From the cell containing the given text, extract its center point as (x, y) coordinate. 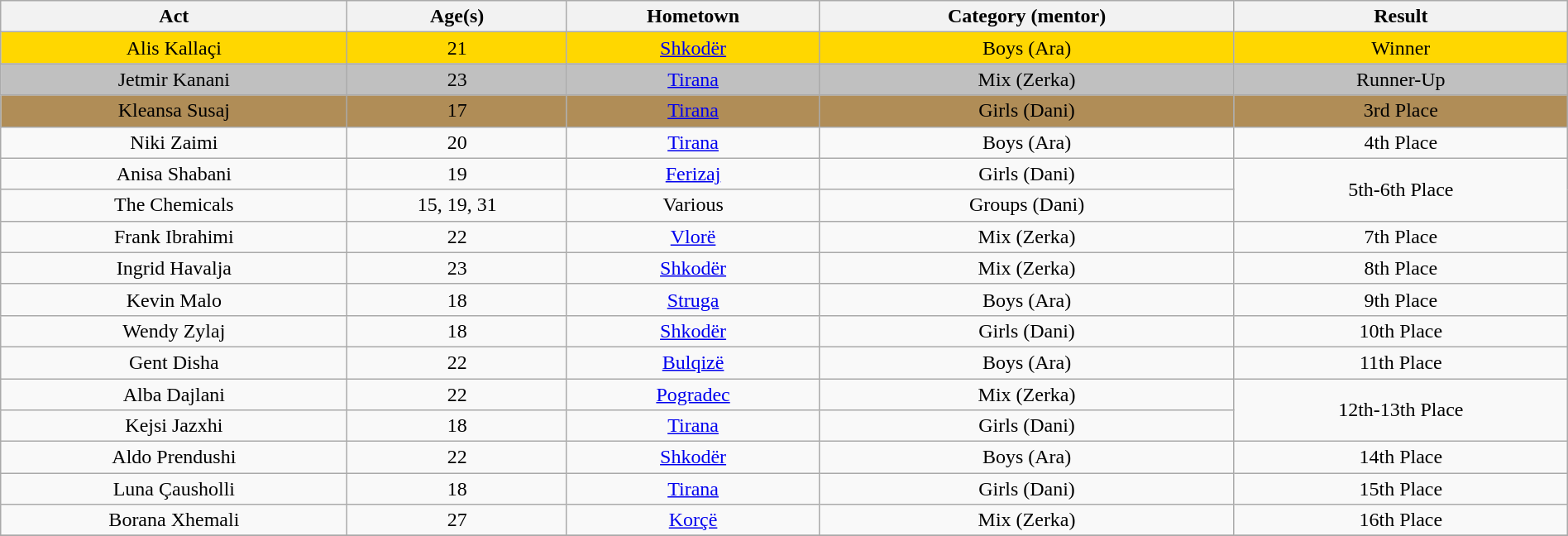
12th-13th Place (1401, 410)
17 (457, 111)
Niki Zaimi (174, 142)
Act (174, 17)
Vlorë (693, 237)
Ferizaj (693, 174)
Alba Dajlani (174, 395)
21 (457, 48)
11th Place (1401, 362)
10th Place (1401, 331)
Kevin Malo (174, 299)
14th Place (1401, 457)
27 (457, 520)
Alis Kallaçi (174, 48)
20 (457, 142)
16th Place (1401, 520)
9th Place (1401, 299)
4th Place (1401, 142)
3rd Place (1401, 111)
Jetmir Kanani (174, 79)
15, 19, 31 (457, 205)
15th Place (1401, 489)
5th-6th Place (1401, 189)
19 (457, 174)
Ingrid Havalja (174, 268)
Kejsi Jazxhi (174, 426)
Anisa Shabani (174, 174)
Frank Ibrahimi (174, 237)
Hometown (693, 17)
Luna Çausholli (174, 489)
Result (1401, 17)
Pogradec (693, 395)
Borana Xhemali (174, 520)
Age(s) (457, 17)
Kleansa Susaj (174, 111)
Groups (Dani) (1027, 205)
Winner (1401, 48)
Various (693, 205)
Bulqizë (693, 362)
7th Place (1401, 237)
Korçë (693, 520)
Gent Disha (174, 362)
Category (mentor) (1027, 17)
Aldo Prendushi (174, 457)
Struga (693, 299)
Wendy Zylaj (174, 331)
The Chemicals (174, 205)
8th Place (1401, 268)
Runner-Up (1401, 79)
